Search for the cell housing the specified text and yield its [x, y] center coordinate. 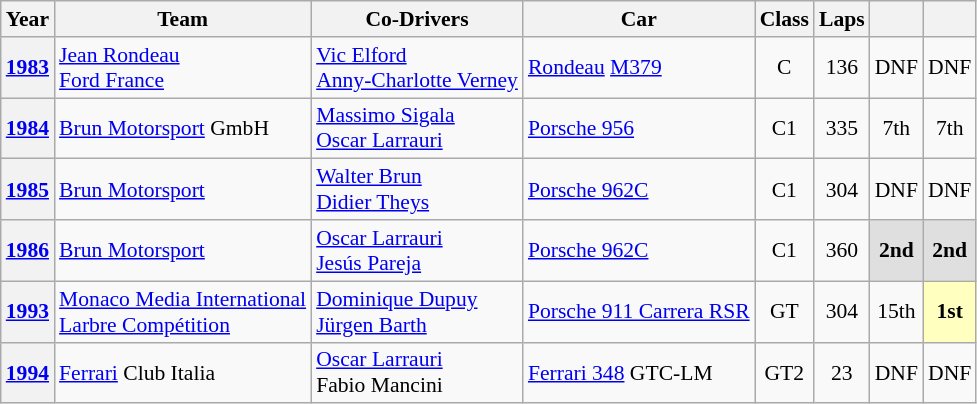
1st [950, 312]
23 [842, 372]
Laps [842, 19]
360 [842, 250]
Team [182, 19]
15th [896, 312]
Massimo Sigala Oscar Larrauri [417, 128]
Car [639, 19]
1994 [28, 372]
Brun Motorsport GmbH [182, 128]
1993 [28, 312]
Vic Elford Anny-Charlotte Verney [417, 68]
Oscar Larrauri Fabio Mancini [417, 372]
Dominique Dupuy Jürgen Barth [417, 312]
C [784, 68]
Year [28, 19]
1985 [28, 190]
Oscar Larrauri Jesús Pareja [417, 250]
136 [842, 68]
1983 [28, 68]
Monaco Media International Larbre Compétition [182, 312]
Walter Brun Didier Theys [417, 190]
Class [784, 19]
Co-Drivers [417, 19]
Porsche 911 Carrera RSR [639, 312]
Ferrari Club Italia [182, 372]
GT2 [784, 372]
Jean Rondeau Ford France [182, 68]
Ferrari 348 GTC-LM [639, 372]
1986 [28, 250]
Rondeau M379 [639, 68]
Porsche 956 [639, 128]
GT [784, 312]
1984 [28, 128]
335 [842, 128]
